Return [X, Y] of the center of cell containing provided text 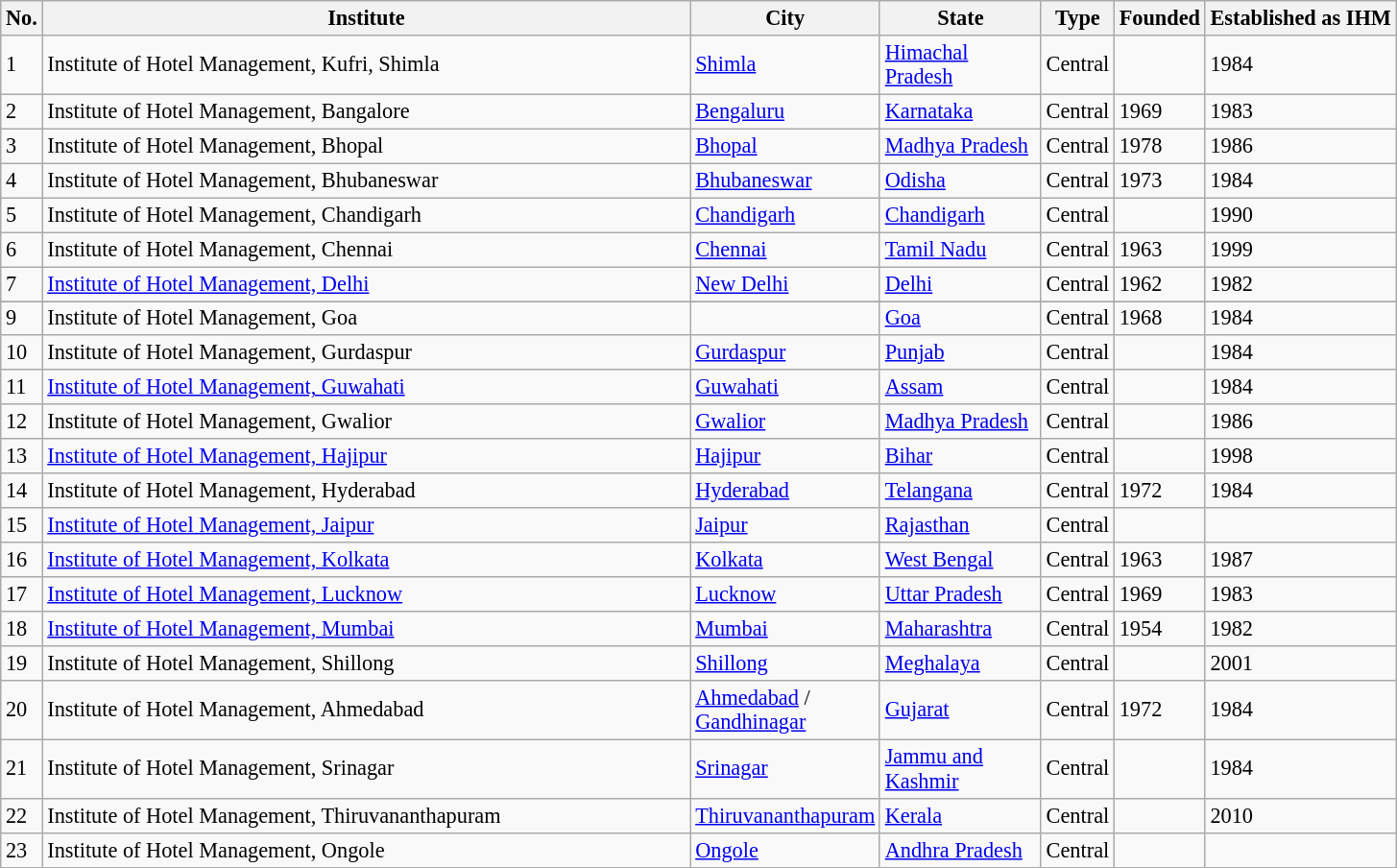
No. [21, 18]
West Bengal [960, 560]
Hajipur [785, 456]
5 [21, 215]
Institute of Hotel Management, Ahmedabad [367, 709]
1990 [1300, 215]
Mumbai [785, 629]
Kerala [960, 815]
Srinagar [785, 768]
Goa [960, 318]
14 [21, 491]
10 [21, 352]
15 [21, 525]
Institute of Hotel Management, Goa [367, 318]
Institute of Hotel Management, Bhubaneswar [367, 181]
7 [21, 283]
Institute of Hotel Management, Shillong [367, 663]
Assam [960, 387]
Gujarat [960, 709]
13 [21, 456]
Andhra Pradesh [960, 850]
11 [21, 387]
Institute [367, 18]
2010 [1300, 815]
Institute of Hotel Management, Kolkata [367, 560]
Bhopal [785, 146]
3 [21, 146]
Punjab [960, 352]
17 [21, 594]
1968 [1160, 318]
1987 [1300, 560]
1 [21, 65]
1962 [1160, 283]
2001 [1300, 663]
Ongole [785, 850]
20 [21, 709]
1973 [1160, 181]
Maharashtra [960, 629]
Kolkata [785, 560]
1954 [1160, 629]
Ahmedabad / Gandhinagar [785, 709]
State [960, 18]
Delhi [960, 283]
19 [21, 663]
1978 [1160, 146]
Himachal Pradesh [960, 65]
Shillong [785, 663]
Rajasthan [960, 525]
Tamil Nadu [960, 250]
22 [21, 815]
Uttar Pradesh [960, 594]
Hyderabad [785, 491]
Jammu and Kashmir [960, 768]
1999 [1300, 250]
18 [21, 629]
21 [21, 768]
Institute of Hotel Management, Mumbai [367, 629]
12 [21, 422]
Institute of Hotel Management, Kufri, Shimla [367, 65]
2 [21, 111]
6 [21, 250]
Institute of Hotel Management, Jaipur [367, 525]
Institute of Hotel Management, Hyderabad [367, 491]
Founded [1160, 18]
Guwahati [785, 387]
Chennai [785, 250]
Bengaluru [785, 111]
Institute of Hotel Management, Bangalore [367, 111]
Lucknow [785, 594]
City [785, 18]
Established as IHM [1300, 18]
Bihar [960, 456]
Jaipur [785, 525]
Institute of Hotel Management, Delhi [367, 283]
Telangana [960, 491]
Institute of Hotel Management, Gwalior [367, 422]
Gurdaspur [785, 352]
Thiruvananthapuram [785, 815]
Institute of Hotel Management, Ongole [367, 850]
Institute of Hotel Management, Hajipur [367, 456]
Karnataka [960, 111]
Meghalaya [960, 663]
Type [1077, 18]
Institute of Hotel Management, Bhopal [367, 146]
1998 [1300, 456]
Odisha [960, 181]
Institute of Hotel Management, Chandigarh [367, 215]
4 [21, 181]
Institute of Hotel Management, Thiruvananthapuram [367, 815]
16 [21, 560]
Institute of Hotel Management, Chennai [367, 250]
Shimla [785, 65]
Institute of Hotel Management, Guwahati [367, 387]
Gwalior [785, 422]
New Delhi [785, 283]
Institute of Hotel Management, Srinagar [367, 768]
9 [21, 318]
Institute of Hotel Management, Lucknow [367, 594]
Institute of Hotel Management, Gurdaspur [367, 352]
Bhubaneswar [785, 181]
23 [21, 850]
